Identify which cell holds the provided text, then report its [x, y] central coordinate. 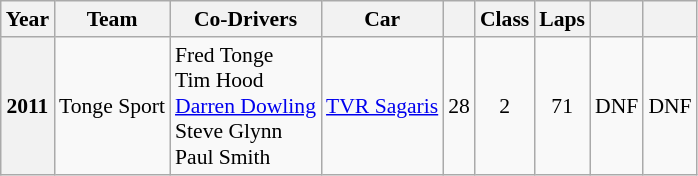
Laps [562, 19]
2011 [28, 106]
TVR Sagaris [382, 106]
Year [28, 19]
Co-Drivers [246, 19]
71 [562, 106]
2 [504, 106]
Team [112, 19]
Class [504, 19]
Car [382, 19]
Tonge Sport [112, 106]
Fred Tonge Tim Hood Darren Dowling Steve Glynn Paul Smith [246, 106]
28 [459, 106]
